Find where the given text appears and provide that cell's center as (X, Y) coordinate. 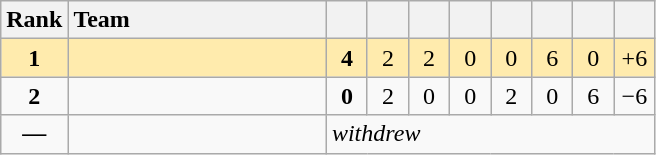
Rank (34, 20)
Team (198, 20)
−6 (634, 96)
+6 (634, 58)
withdrew (490, 134)
— (34, 134)
1 (34, 58)
4 (346, 58)
